Detect which cell encompasses the target text, then output its [X, Y] center coordinate. 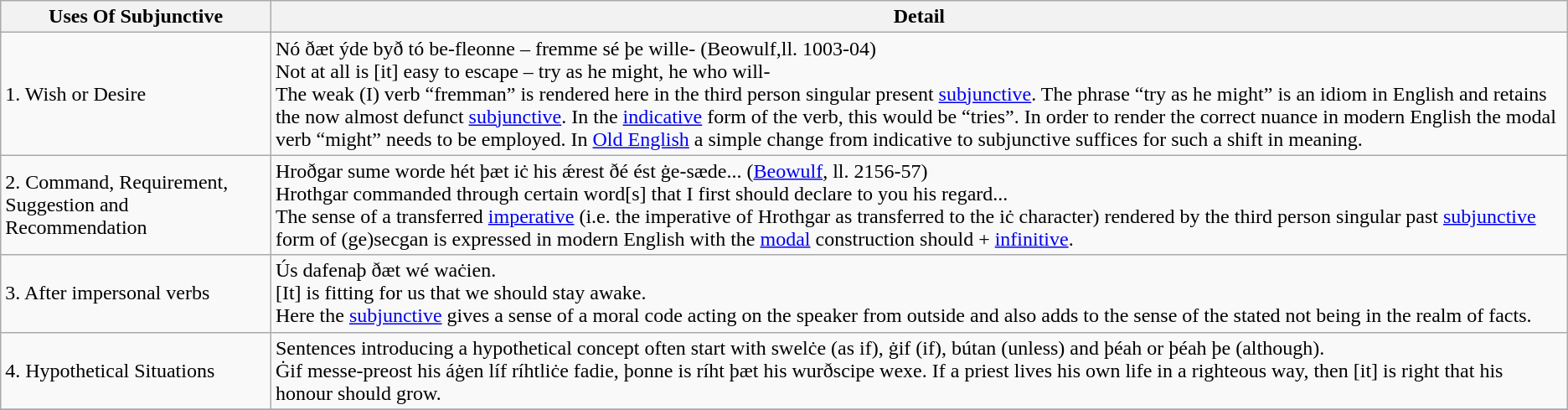
3. After impersonal verbs [136, 293]
4. Hypothetical Situations [136, 371]
Uses Of Subjunctive [136, 17]
1. Wish or Desire [136, 94]
2. Command, Requirement, Suggestion and Recommendation [136, 205]
Detail [919, 17]
